From the cell containing the given text, extract its center point as [x, y] coordinate. 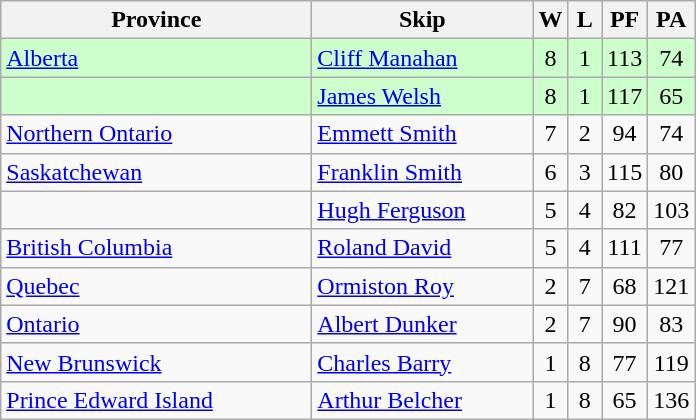
Northern Ontario [156, 134]
Franklin Smith [422, 172]
Saskatchewan [156, 172]
L [585, 20]
121 [672, 286]
Province [156, 20]
Albert Dunker [422, 324]
103 [672, 210]
3 [585, 172]
68 [625, 286]
Skip [422, 20]
111 [625, 248]
Charles Barry [422, 362]
113 [625, 58]
Ormiston Roy [422, 286]
Prince Edward Island [156, 400]
Emmett Smith [422, 134]
James Welsh [422, 96]
Quebec [156, 286]
New Brunswick [156, 362]
80 [672, 172]
W [550, 20]
PA [672, 20]
Hugh Ferguson [422, 210]
Alberta [156, 58]
115 [625, 172]
82 [625, 210]
British Columbia [156, 248]
Cliff Manahan [422, 58]
Roland David [422, 248]
136 [672, 400]
117 [625, 96]
Ontario [156, 324]
Arthur Belcher [422, 400]
90 [625, 324]
PF [625, 20]
83 [672, 324]
119 [672, 362]
6 [550, 172]
94 [625, 134]
